Detect which cell encompasses the target text, then output its (X, Y) center coordinate. 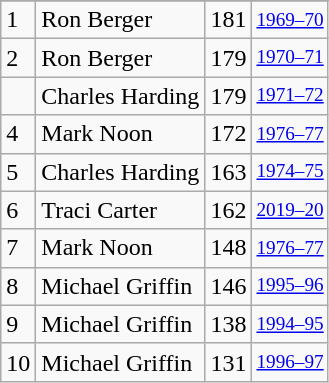
162 (228, 210)
148 (228, 248)
6 (18, 210)
138 (228, 324)
9 (18, 324)
5 (18, 172)
181 (228, 20)
1996–97 (290, 362)
2019–20 (290, 210)
1969–70 (290, 20)
1971–72 (290, 96)
4 (18, 134)
1974–75 (290, 172)
1970–71 (290, 58)
131 (228, 362)
172 (228, 134)
8 (18, 286)
1995–96 (290, 286)
1 (18, 20)
1994–95 (290, 324)
2 (18, 58)
146 (228, 286)
7 (18, 248)
163 (228, 172)
Traci Carter (120, 210)
10 (18, 362)
